Search for the cell housing the specified text and yield its (x, y) center coordinate. 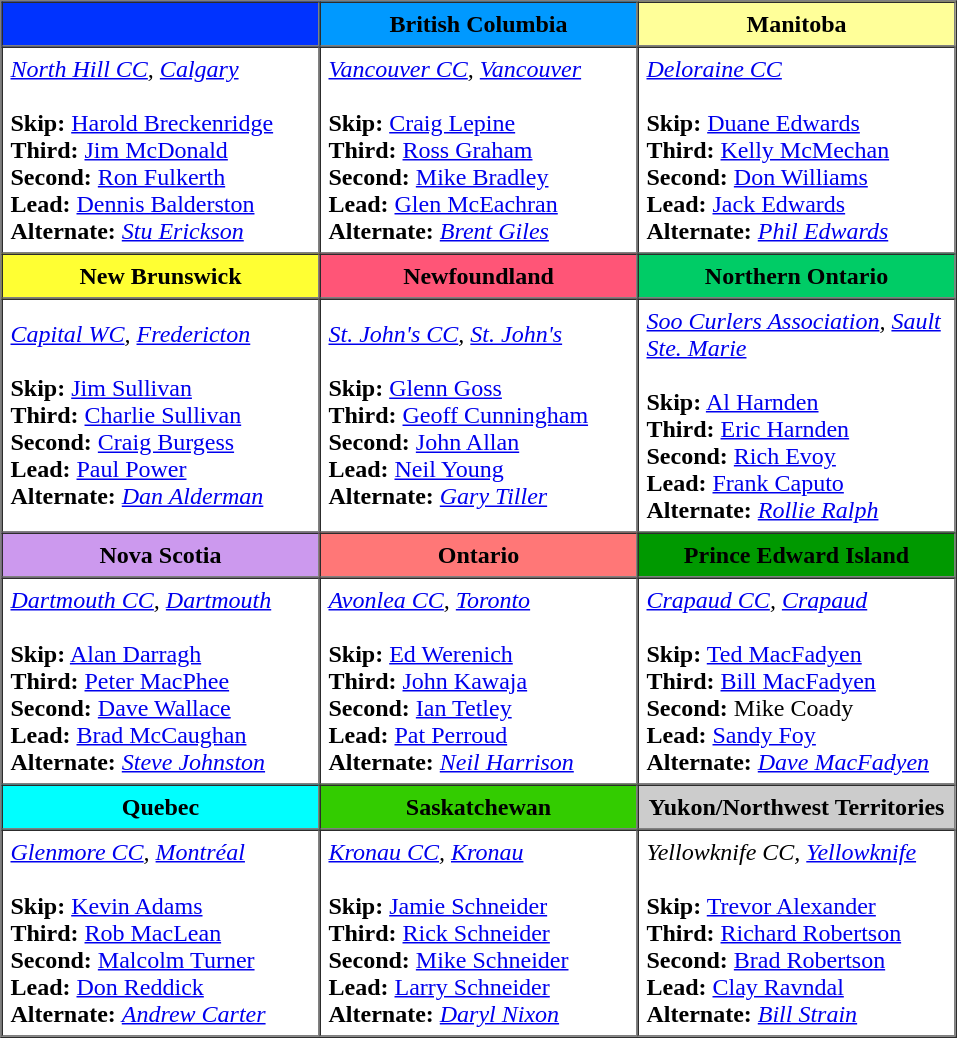
Crapaud CC, CrapaudSkip: Ted MacFadyen Third: Bill MacFadyen Second: Mike Coady Lead: Sandy Foy Alternate: Dave MacFadyen (797, 682)
Avonlea CC, Toronto Skip: Ed Werenich Third: John Kawaja Second: Ian Tetley Lead: Pat Perroud Alternate: Neil Harrison (479, 682)
Kronau CC, KronauSkip: Jamie Schneider Third: Rick Schneider Second: Mike Schneider Lead: Larry Schneider Alternate: Daryl Nixon (479, 934)
Ontario (479, 554)
St. John's CC, St. John'sSkip: Glenn Goss Third: Geoff Cunningham Second: John Allan Lead: Neil Young Alternate: Gary Tiller (479, 415)
Yellowknife CC, YellowknifeSkip: Trevor Alexander Third: Richard Robertson Second: Brad Robertson Lead: Clay Ravndal Alternate: Bill Strain (797, 934)
Capital WC, FrederictonSkip: Jim Sullivan Third: Charlie Sullivan Second: Craig Burgess Lead: Paul Power Alternate: Dan Alderman (161, 415)
Newfoundland (479, 276)
British Columbia (479, 24)
Deloraine CCSkip: Duane Edwards Third: Kelly McMechan Second: Don Williams Lead: Jack Edwards Alternate: Phil Edwards (797, 150)
Yukon/Northwest Territories (797, 806)
New Brunswick (161, 276)
Soo Curlers Association, Sault Ste. MarieSkip: Al Harnden Third: Eric Harnden Second: Rich Evoy Lead: Frank Caputo Alternate: Rollie Ralph (797, 415)
Quebec (161, 806)
Dartmouth CC, DartmouthSkip: Alan Darragh Third: Peter MacPhee Second: Dave Wallace Lead: Brad McCaughan Alternate: Steve Johnston (161, 682)
Prince Edward Island (797, 554)
Nova Scotia (161, 554)
Northern Ontario (797, 276)
Vancouver CC, VancouverSkip: Craig Lepine Third: Ross Graham Second: Mike Bradley Lead: Glen McEachran Alternate: Brent Giles (479, 150)
Glenmore CC, MontréalSkip: Kevin Adams Third: Rob MacLean Second: Malcolm Turner Lead: Don Reddick Alternate: Andrew Carter (161, 934)
Saskatchewan (479, 806)
Manitoba (797, 24)
North Hill CC, CalgarySkip: Harold Breckenridge Third: Jim McDonald Second: Ron Fulkerth Lead: Dennis Balderston Alternate: Stu Erickson (161, 150)
